From the cell containing the given text, extract its center point as (x, y) coordinate. 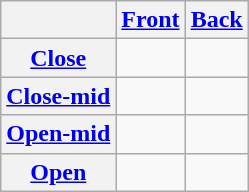
Open (58, 172)
Open-mid (58, 134)
Front (150, 20)
Close-mid (58, 96)
Close (58, 58)
Back (216, 20)
